Detect which cell encompasses the target text, then output its (x, y) center coordinate. 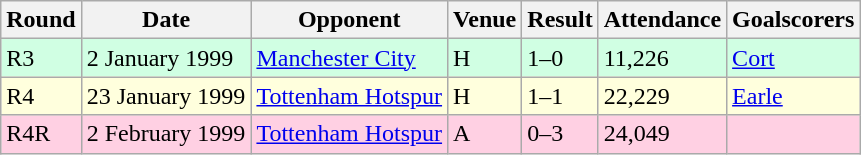
Cort (794, 58)
22,229 (662, 96)
2 January 1999 (166, 58)
Attendance (662, 20)
0–3 (560, 134)
Venue (485, 20)
Result (560, 20)
1–1 (560, 96)
R4R (41, 134)
R4 (41, 96)
24,049 (662, 134)
Opponent (350, 20)
Round (41, 20)
Date (166, 20)
A (485, 134)
Goalscorers (794, 20)
11,226 (662, 58)
Earle (794, 96)
R3 (41, 58)
Manchester City (350, 58)
23 January 1999 (166, 96)
2 February 1999 (166, 134)
1–0 (560, 58)
